Scan for the cell matching the given text and deliver its (x, y) coordinate at center. 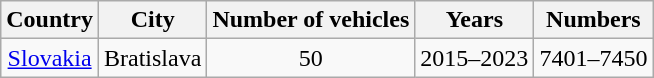
2015–2023 (474, 58)
Bratislava (152, 58)
Number of vehicles (311, 20)
Country (50, 20)
Years (474, 20)
50 (311, 58)
City (152, 20)
Numbers (594, 20)
Slovakia (50, 58)
7401–7450 (594, 58)
